Capture the cell that displays the provided text and extract its [x, y] central coordinate. 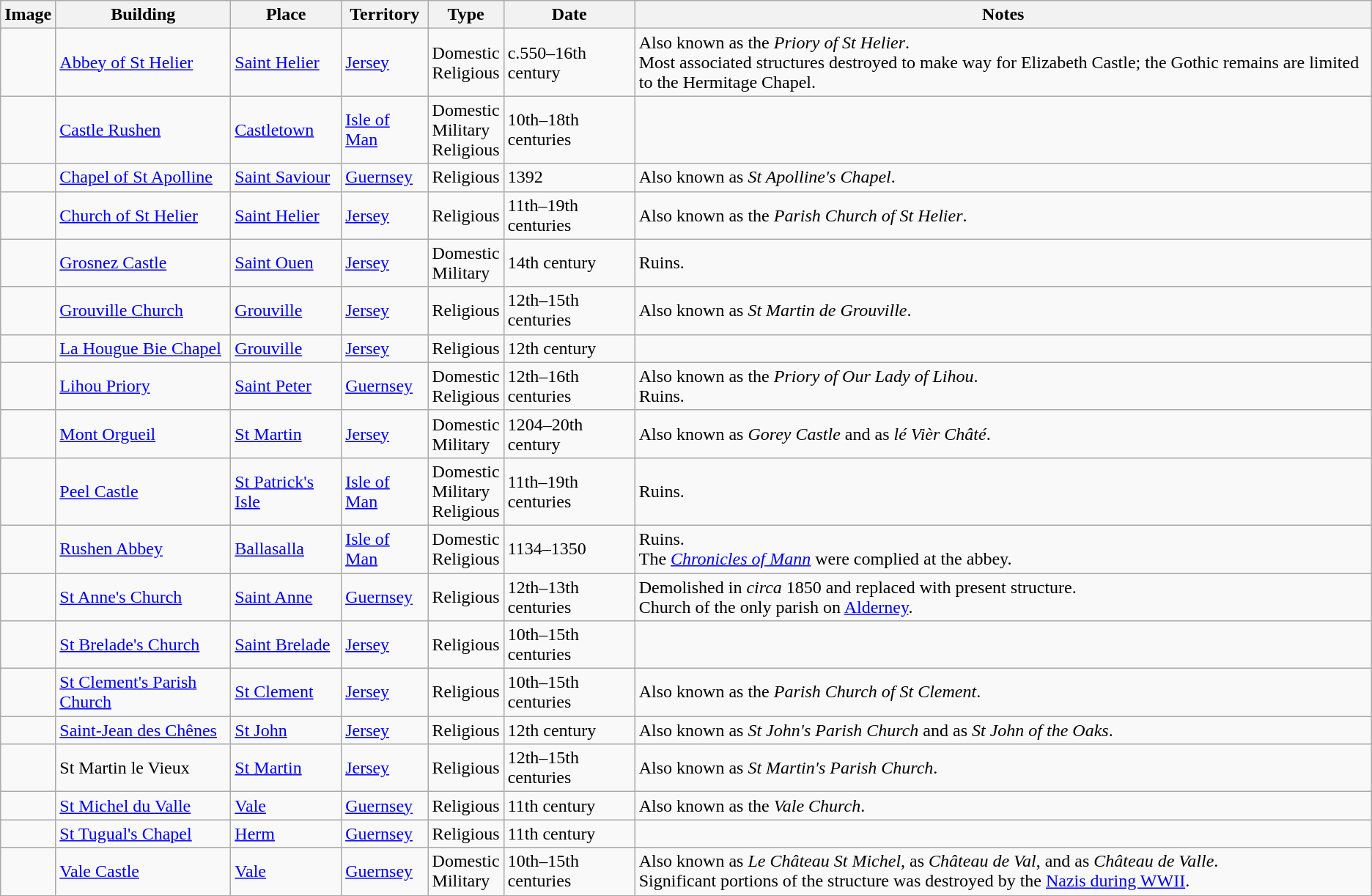
St Martin le Vieux [144, 768]
Ruins.The Chronicles of Mann were complied at the abbey. [1003, 548]
Territory [385, 15]
Mont Orgueil [144, 434]
c.550–16th century [569, 62]
Saint Brelade [286, 645]
Also known as the Priory of Our Lady of Lihou.Ruins. [1003, 386]
La Hougue Bie Chapel [144, 348]
Church of St Helier [144, 216]
Rushen Abbey [144, 548]
Saint Saviour [286, 177]
Type [466, 15]
Date [569, 15]
1134–1350 [569, 548]
St John [286, 730]
Lihou Priory [144, 386]
10th–18th centuries [569, 130]
Demolished in circa 1850 and replaced with present structure.Church of the only parish on Alderney. [1003, 597]
St Anne's Church [144, 597]
Herm [286, 834]
Chapel of St Apolline [144, 177]
Vale Castle [144, 871]
Abbey of St Helier [144, 62]
Building [144, 15]
Saint Ouen [286, 262]
1204–20th century [569, 434]
Also known as St Apolline's Chapel. [1003, 177]
St Clement's Parish Church [144, 692]
12th–13th centuries [569, 597]
Saint-Jean des Chênes [144, 730]
St Clement [286, 692]
Ballasalla [286, 548]
Place [286, 15]
Also known as St Martin's Parish Church. [1003, 768]
12th–16th centuries [569, 386]
Also known as St John's Parish Church and as St John of the Oaks. [1003, 730]
St Brelade's Church [144, 645]
St Michel du Valle [144, 806]
Saint Anne [286, 597]
Also known as Gorey Castle and as lé Vièr Châté. [1003, 434]
Notes [1003, 15]
Also known as the Parish Church of St Clement. [1003, 692]
Also known as the Parish Church of St Helier. [1003, 216]
Castletown [286, 130]
Also known as the Vale Church. [1003, 806]
Castle Rushen [144, 130]
St Tugual's Chapel [144, 834]
14th century [569, 262]
Grosnez Castle [144, 262]
Peel Castle [144, 491]
St Patrick's Isle [286, 491]
Saint Peter [286, 386]
Grouville Church [144, 311]
Also known as St Martin de Grouville. [1003, 311]
Image [28, 15]
1392 [569, 177]
